Pinpoint the cell where the given text exists, returning its (x, y) midpoint coordinate. 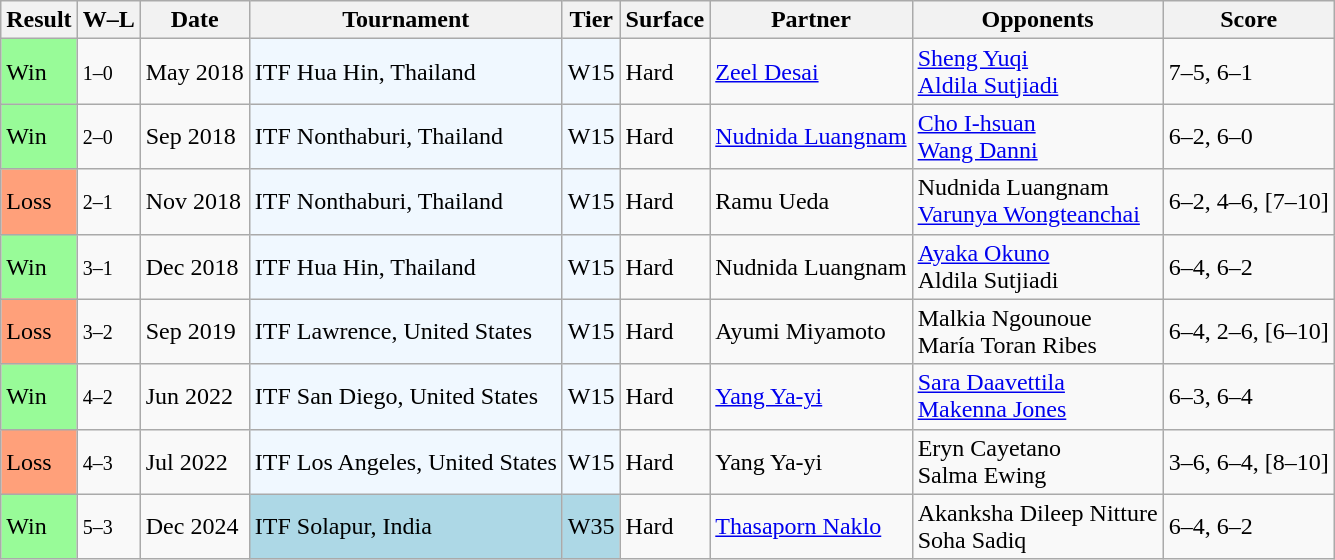
ITF Los Angeles, United States (406, 462)
Malkia Ngounoue María Toran Ribes (1038, 332)
5–3 (108, 526)
Sheng Yuqi Aldila Sutjiadi (1038, 72)
3–1 (108, 266)
ITF Solapur, India (406, 526)
W35 (591, 526)
Thasaporn Naklo (811, 526)
Surface (665, 20)
Cho I-hsuan Wang Danni (1038, 136)
Result (39, 20)
2–1 (108, 202)
Zeel Desai (811, 72)
May 2018 (194, 72)
7–5, 6–1 (1248, 72)
Dec 2024 (194, 526)
W–L (108, 20)
Score (1248, 20)
Akanksha Dileep Nitture Soha Sadiq (1038, 526)
Sep 2018 (194, 136)
1–0 (108, 72)
Dec 2018 (194, 266)
3–2 (108, 332)
4–3 (108, 462)
Ramu Ueda (811, 202)
Partner (811, 20)
2–0 (108, 136)
Opponents (1038, 20)
Tournament (406, 20)
Nudnida Luangnam Varunya Wongteanchai (1038, 202)
4–2 (108, 396)
6–2, 4–6, [7–10] (1248, 202)
Sep 2019 (194, 332)
Jun 2022 (194, 396)
6–2, 6–0 (1248, 136)
6–4, 2–6, [6–10] (1248, 332)
Tier (591, 20)
Nov 2018 (194, 202)
Ayumi Miyamoto (811, 332)
ITF Lawrence, United States (406, 332)
Jul 2022 (194, 462)
Date (194, 20)
Ayaka Okuno Aldila Sutjiadi (1038, 266)
ITF San Diego, United States (406, 396)
6–3, 6–4 (1248, 396)
Eryn Cayetano Salma Ewing (1038, 462)
3–6, 6–4, [8–10] (1248, 462)
Sara Daavettila Makenna Jones (1038, 396)
